From the cell containing the given text, extract its center point as [x, y] coordinate. 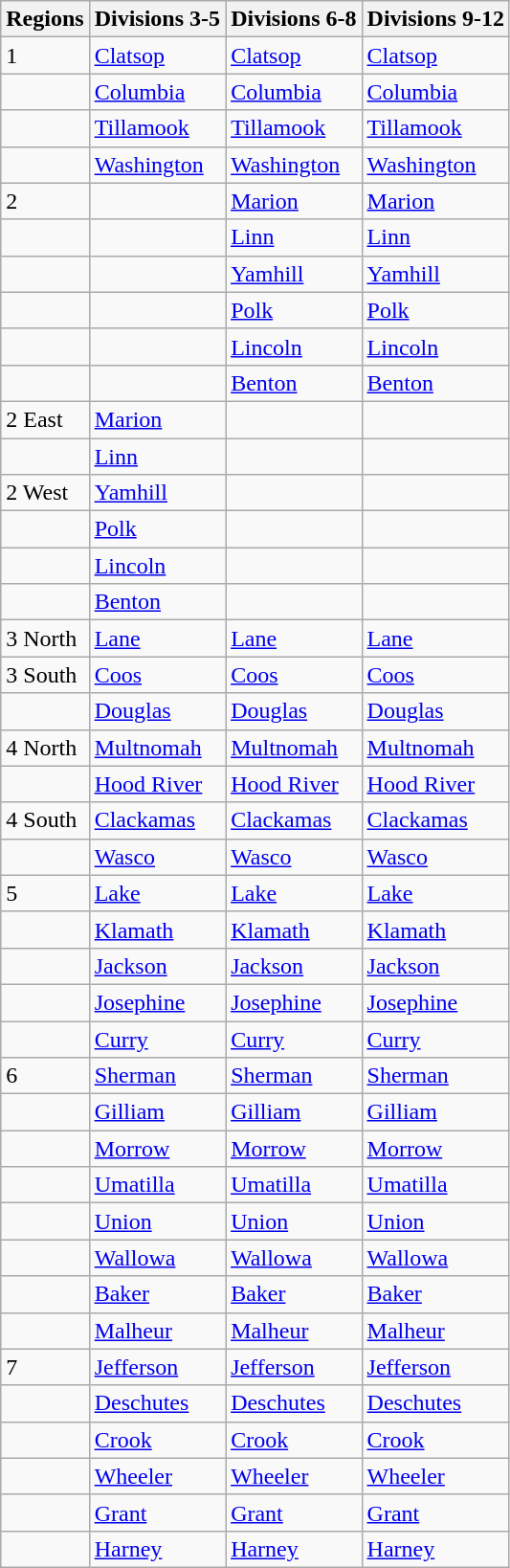
Divisions 3-5 [157, 19]
2 [45, 201]
3 North [45, 638]
1 [45, 56]
Regions [45, 19]
5 [45, 893]
7 [45, 1367]
4 South [45, 820]
2 East [45, 419]
3 South [45, 675]
Divisions 6-8 [294, 19]
6 [45, 1076]
4 North [45, 748]
2 West [45, 493]
Divisions 9-12 [435, 19]
